Identify which cell holds the provided text, then report its (X, Y) central coordinate. 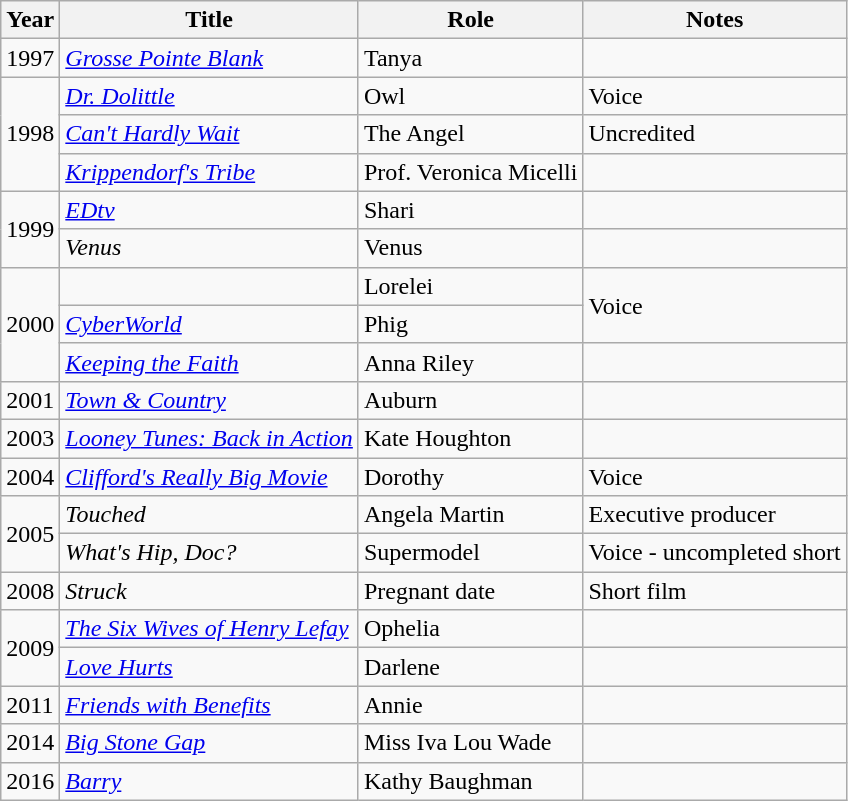
Lorelei (470, 286)
Anna Riley (470, 362)
Clifford's Really Big Movie (210, 477)
Executive producer (714, 515)
Looney Tunes: Back in Action (210, 438)
2008 (30, 591)
Prof. Veronica Micelli (470, 172)
2009 (30, 648)
2003 (30, 438)
2005 (30, 534)
Darlene (470, 667)
What's Hip, Doc? (210, 553)
Ophelia (470, 629)
CyberWorld (210, 324)
Miss Iva Lou Wade (470, 743)
Kate Houghton (470, 438)
1999 (30, 229)
Notes (714, 20)
Krippendorf's Tribe (210, 172)
Big Stone Gap (210, 743)
Voice - uncompleted short (714, 553)
Phig (470, 324)
Angela Martin (470, 515)
Grosse Pointe Blank (210, 58)
Title (210, 20)
1998 (30, 134)
Pregnant date (470, 591)
2016 (30, 781)
2011 (30, 705)
Barry (210, 781)
Tanya (470, 58)
Town & Country (210, 400)
EDtv (210, 210)
Can't Hardly Wait (210, 134)
1997 (30, 58)
Shari (470, 210)
Love Hurts (210, 667)
Auburn (470, 400)
Supermodel (470, 553)
Dr. Dolittle (210, 96)
Struck (210, 591)
Touched (210, 515)
Annie (470, 705)
Kathy Baughman (470, 781)
Year (30, 20)
Uncredited (714, 134)
2014 (30, 743)
Friends with Benefits (210, 705)
The Angel (470, 134)
2001 (30, 400)
2004 (30, 477)
The Six Wives of Henry Lefay (210, 629)
2000 (30, 324)
Role (470, 20)
Owl (470, 96)
Keeping the Faith (210, 362)
Short film (714, 591)
Dorothy (470, 477)
